Pinpoint the cell where the given text exists, returning its (X, Y) midpoint coordinate. 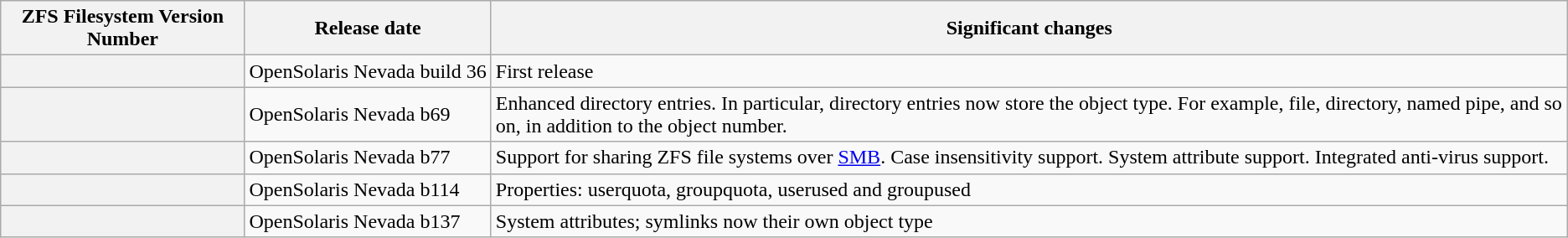
OpenSolaris Nevada b137 (368, 221)
Properties: userquota, groupquota, userused and groupused (1029, 189)
Release date (368, 28)
Significant changes (1029, 28)
OpenSolaris Nevada b114 (368, 189)
OpenSolaris Nevada b69 (368, 114)
OpenSolaris Nevada build 36 (368, 71)
ZFS Filesystem Version Number (122, 28)
OpenSolaris Nevada b77 (368, 158)
System attributes; symlinks now their own object type (1029, 221)
First release (1029, 71)
Support for sharing ZFS file systems over SMB. Case insensitivity support. System attribute support. Integrated anti-virus support. (1029, 158)
